Pinpoint the cell where the given text exists, returning its [X, Y] midpoint coordinate. 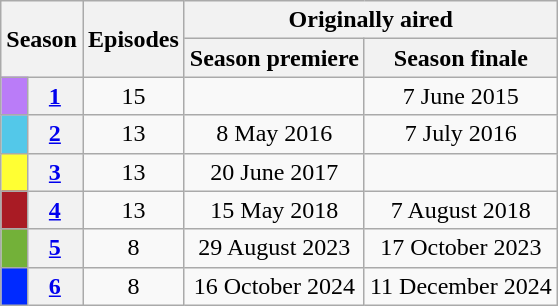
3 [54, 172]
1 [54, 96]
Season finale [460, 58]
2 [54, 134]
Originally aired [370, 20]
6 [54, 286]
17 October 2023 [460, 248]
29 August 2023 [274, 248]
7 June 2015 [460, 96]
15 [133, 96]
16 October 2024 [274, 286]
8 May 2016 [274, 134]
Season premiere [274, 58]
7 July 2016 [460, 134]
Episodes [133, 39]
7 August 2018 [460, 210]
20 June 2017 [274, 172]
Season [42, 39]
4 [54, 210]
11 December 2024 [460, 286]
15 May 2018 [274, 210]
5 [54, 248]
